Return (X, Y) of the center of cell containing provided text 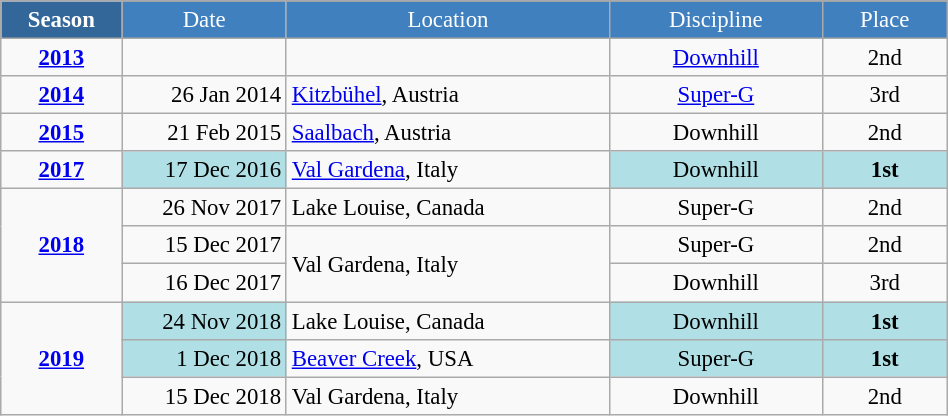
24 Nov 2018 (204, 321)
17 Dec 2016 (204, 170)
Date (204, 20)
26 Jan 2014 (204, 95)
Kitzbühel, Austria (448, 95)
Discipline (716, 20)
Saalbach, Austria (448, 133)
2019 (62, 358)
2017 (62, 170)
Location (448, 20)
15 Dec 2017 (204, 245)
Place (884, 20)
1 Dec 2018 (204, 358)
2018 (62, 246)
2014 (62, 95)
16 Dec 2017 (204, 283)
26 Nov 2017 (204, 208)
15 Dec 2018 (204, 396)
21 Feb 2015 (204, 133)
Season (62, 20)
Beaver Creek, USA (448, 358)
2015 (62, 133)
2013 (62, 58)
